Return the [x, y] coordinate for the center point of the cell that contains the specified text.  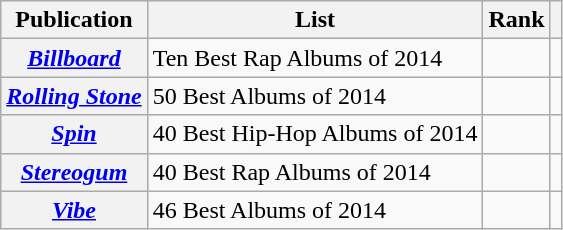
Rolling Stone [74, 96]
Stereogum [74, 172]
Ten Best Rap Albums of 2014 [315, 58]
40 Best Hip-Hop Albums of 2014 [315, 134]
Rank [516, 20]
Billboard [74, 58]
Publication [74, 20]
Vibe [74, 210]
40 Best Rap Albums of 2014 [315, 172]
50 Best Albums of 2014 [315, 96]
46 Best Albums of 2014 [315, 210]
List [315, 20]
Spin [74, 134]
